Capture the cell that displays the provided text and extract its (X, Y) central coordinate. 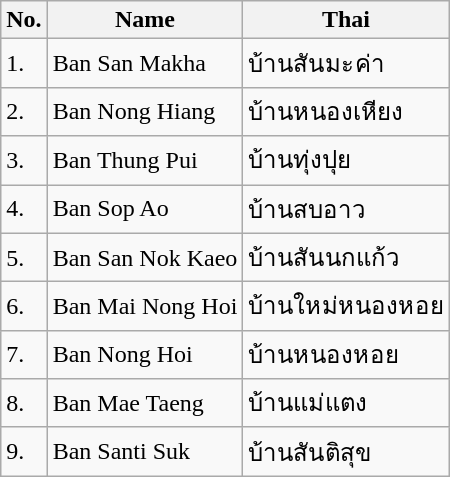
บ้านสันนกแก้ว (346, 258)
บ้านสันติสุข (346, 452)
5. (24, 258)
บ้านใหม่หนองหอย (346, 306)
4. (24, 208)
3. (24, 160)
Ban Mai Nong Hoi (145, 306)
บ้านหนองหอย (346, 354)
7. (24, 354)
6. (24, 306)
8. (24, 404)
บ้านสบอาว (346, 208)
9. (24, 452)
บ้านแม่แตง (346, 404)
Ban San Nok Kaeo (145, 258)
บ้านทุ่งปุย (346, 160)
Ban Sop Ao (145, 208)
Ban Nong Hiang (145, 112)
Ban Thung Pui (145, 160)
1. (24, 64)
No. (24, 20)
Ban Nong Hoi (145, 354)
Ban San Makha (145, 64)
บ้านหนองเหียง (346, 112)
Ban Santi Suk (145, 452)
2. (24, 112)
Thai (346, 20)
Ban Mae Taeng (145, 404)
Name (145, 20)
บ้านสันมะค่า (346, 64)
